Return the [X, Y] coordinate for the center point of the cell that contains the specified text.  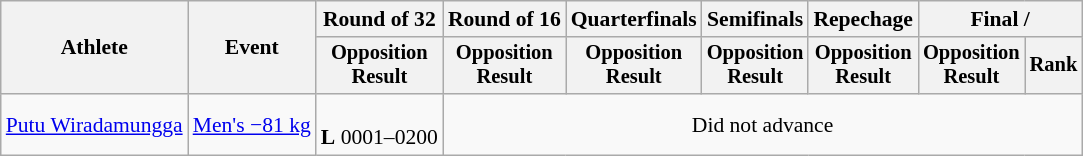
Semifinals [756, 19]
Final / [1000, 19]
Men's −81 kg [252, 124]
Did not advance [762, 124]
L 0001–0200 [380, 124]
Round of 16 [504, 19]
Putu Wiradamungga [94, 124]
Athlete [94, 48]
Event [252, 48]
Quarterfinals [634, 19]
Rank [1054, 66]
Round of 32 [380, 19]
Repechage [863, 19]
